Provide the [x, y] coordinate of the cell's center where the given text is located.  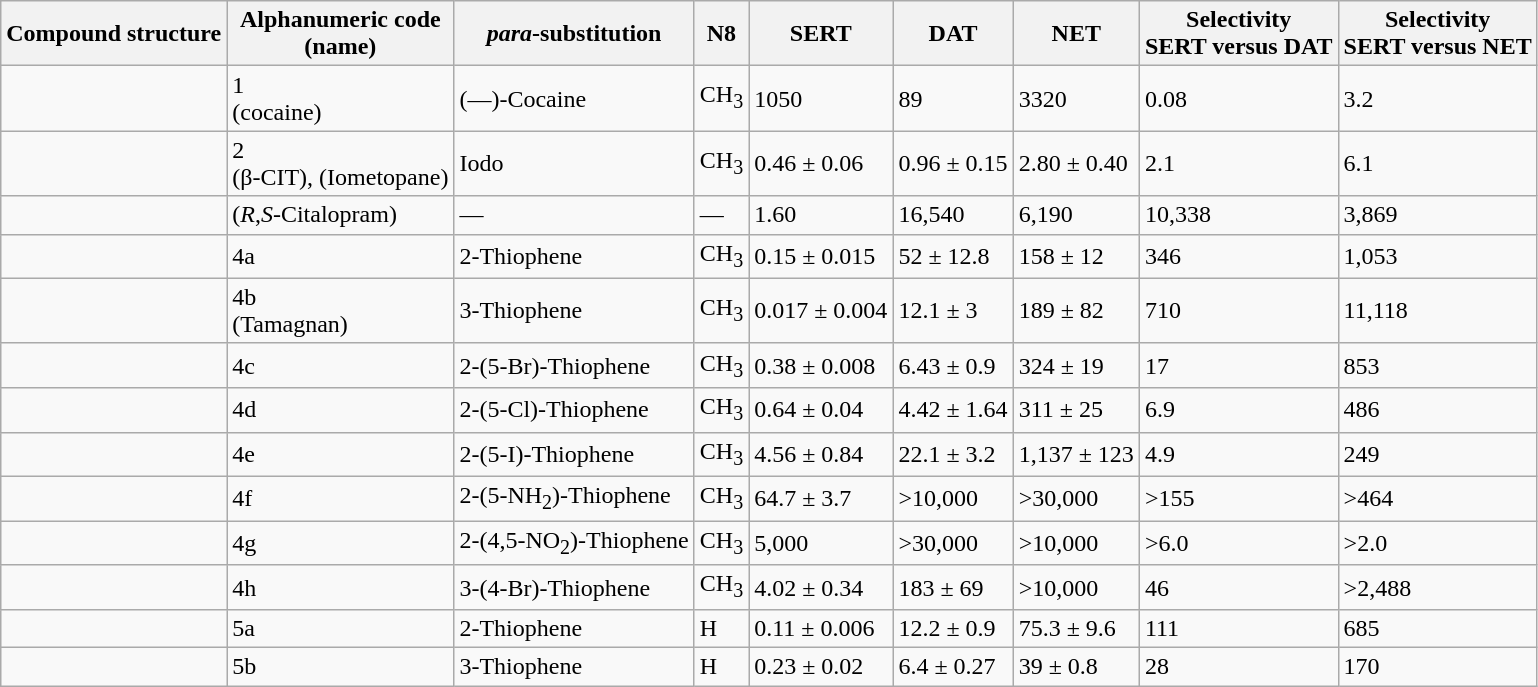
4b(Tamagnan) [340, 310]
6.1 [1438, 164]
5,000 [821, 543]
17 [1238, 365]
486 [1438, 410]
>6.0 [1238, 543]
SelectivitySERT versus NET [1438, 34]
1(cocaine) [340, 98]
2-(4,5-NO2)-Thiophene [574, 543]
39 ± 0.8 [1076, 667]
4.02 ± 0.34 [821, 587]
0.46 ± 0.06 [821, 164]
189 ± 82 [1076, 310]
1050 [821, 98]
52 ± 12.8 [953, 256]
346 [1238, 256]
64.7 ± 3.7 [821, 498]
>2,488 [1438, 587]
2-(5-NH2)-Thiophene [574, 498]
DAT [953, 34]
183 ± 69 [953, 587]
10,338 [1238, 215]
6.9 [1238, 410]
0.96 ± 0.15 [953, 164]
4g [340, 543]
4.42 ± 1.64 [953, 410]
16,540 [953, 215]
111 [1238, 628]
0.38 ± 0.008 [821, 365]
3320 [1076, 98]
75.3 ± 9.6 [1076, 628]
2-(5-Cl)-Thiophene [574, 410]
6.43 ± 0.9 [953, 365]
170 [1438, 667]
685 [1438, 628]
4d [340, 410]
324 ± 19 [1076, 365]
4a [340, 256]
1.60 [821, 215]
3-(4-Br)-Thiophene [574, 587]
2(β-CIT), (Iometopane) [340, 164]
Compound structure [114, 34]
710 [1238, 310]
Iodo [574, 164]
NET [1076, 34]
2-(5-Br)-Thiophene [574, 365]
46 [1238, 587]
0.23 ± 0.02 [821, 667]
12.1 ± 3 [953, 310]
249 [1438, 454]
>464 [1438, 498]
1,137 ± 123 [1076, 454]
0.017 ± 0.004 [821, 310]
2.1 [1238, 164]
(—)-Cocaine [574, 98]
0.08 [1238, 98]
Alphanumeric code(name) [340, 34]
2-(5-I)-Thiophene [574, 454]
0.64 ± 0.04 [821, 410]
5a [340, 628]
SERT [821, 34]
3,869 [1438, 215]
1,053 [1438, 256]
2.80 ± 0.40 [1076, 164]
22.1 ± 3.2 [953, 454]
4c [340, 365]
4.56 ± 0.84 [821, 454]
>155 [1238, 498]
4f [340, 498]
4e [340, 454]
0.11 ± 0.006 [821, 628]
para-substitution [574, 34]
853 [1438, 365]
28 [1238, 667]
5b [340, 667]
12.2 ± 0.9 [953, 628]
4.9 [1238, 454]
3.2 [1438, 98]
311 ± 25 [1076, 410]
N8 [721, 34]
89 [953, 98]
6.4 ± 0.27 [953, 667]
4h [340, 587]
>2.0 [1438, 543]
0.15 ± 0.015 [821, 256]
6,190 [1076, 215]
(R,S-Citalopram) [340, 215]
11,118 [1438, 310]
158 ± 12 [1076, 256]
SelectivitySERT versus DAT [1238, 34]
